For the text-containing cell, return its midpoint in (x, y) coordinate format. 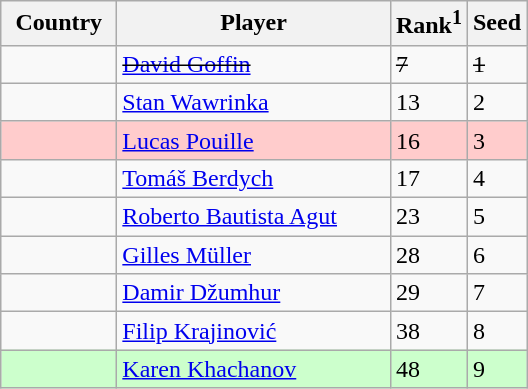
28 (428, 255)
38 (428, 331)
Filip Krajinović (254, 331)
13 (428, 102)
Tomáš Berdych (254, 178)
Country (59, 24)
6 (496, 255)
Player (254, 24)
Stan Wawrinka (254, 102)
Gilles Müller (254, 255)
Seed (496, 24)
Roberto Bautista Agut (254, 217)
29 (428, 293)
3 (496, 140)
23 (428, 217)
Rank1 (428, 24)
8 (496, 331)
17 (428, 178)
4 (496, 178)
2 (496, 102)
David Goffin (254, 64)
48 (428, 369)
9 (496, 369)
Lucas Pouille (254, 140)
Damir Džumhur (254, 293)
16 (428, 140)
5 (496, 217)
Karen Khachanov (254, 369)
1 (496, 64)
